Detect which cell encompasses the target text, then output its (X, Y) center coordinate. 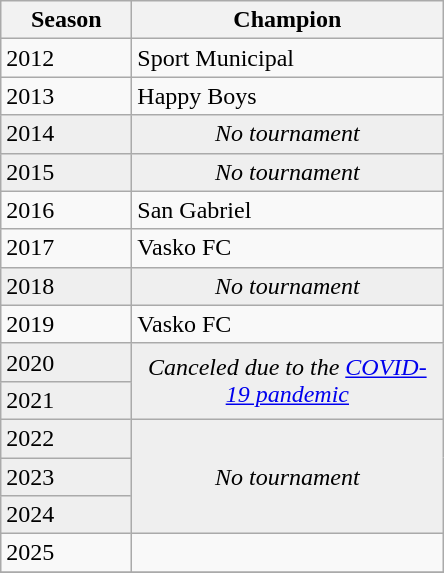
2014 (66, 134)
2023 (66, 477)
2017 (66, 248)
2020 (66, 362)
2012 (66, 58)
San Gabriel (288, 210)
Season (66, 20)
2013 (66, 96)
Happy Boys (288, 96)
2016 (66, 210)
2025 (66, 553)
2015 (66, 172)
2019 (66, 324)
2021 (66, 400)
Canceled due to the COVID-19 pandemic (288, 381)
2018 (66, 286)
Sport Municipal (288, 58)
2024 (66, 515)
Champion (288, 20)
2022 (66, 438)
